Locate the cell with the specified text and output its (X, Y) center coordinate. 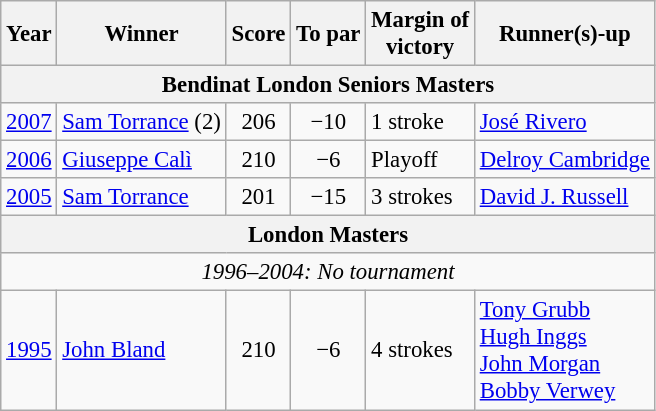
Giuseppe Calì (142, 160)
Year (29, 34)
David J. Russell (564, 197)
Score (258, 34)
Winner (142, 34)
Sam Torrance (2) (142, 122)
1 stroke (420, 122)
−15 (328, 197)
201 (258, 197)
Playoff (420, 160)
Margin ofvictory (420, 34)
206 (258, 122)
−10 (328, 122)
4 strokes (420, 350)
3 strokes (420, 197)
To par (328, 34)
Tony Grubb Hugh Inggs John Morgan Bobby Verwey (564, 350)
Runner(s)-up (564, 34)
2007 (29, 122)
Bendinat London Seniors Masters (328, 85)
John Bland (142, 350)
Delroy Cambridge (564, 160)
José Rivero (564, 122)
2005 (29, 197)
Sam Torrance (142, 197)
London Masters (328, 235)
2006 (29, 160)
1996–2004: No tournament (328, 273)
1995 (29, 350)
